Determine the [x, y] coordinate at the center of the cell enclosing the given text.  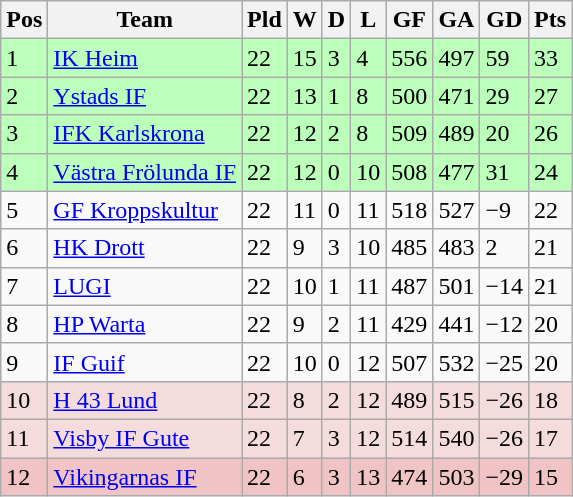
483 [456, 248]
Vikingarnas IF [145, 477]
GD [504, 20]
Visby IF Gute [145, 438]
507 [410, 362]
L [368, 20]
IF Guif [145, 362]
497 [456, 58]
Pld [265, 20]
24 [550, 172]
556 [410, 58]
487 [410, 286]
GF [410, 20]
500 [410, 96]
D [336, 20]
514 [410, 438]
Västra Frölunda IF [145, 172]
Team [145, 20]
Pts [550, 20]
LUGI [145, 286]
GF Kroppskultur [145, 210]
26 [550, 134]
441 [456, 324]
27 [550, 96]
17 [550, 438]
−14 [504, 286]
518 [410, 210]
503 [456, 477]
HK Drott [145, 248]
GA [456, 20]
485 [410, 248]
IK Heim [145, 58]
5 [24, 210]
509 [410, 134]
IFK Karlskrona [145, 134]
−9 [504, 210]
477 [456, 172]
HP Warta [145, 324]
532 [456, 362]
−12 [504, 324]
508 [410, 172]
33 [550, 58]
Ystads IF [145, 96]
Pos [24, 20]
−29 [504, 477]
31 [504, 172]
18 [550, 400]
474 [410, 477]
59 [504, 58]
501 [456, 286]
540 [456, 438]
W [304, 20]
527 [456, 210]
−25 [504, 362]
471 [456, 96]
429 [410, 324]
29 [504, 96]
515 [456, 400]
H 43 Lund [145, 400]
